Pinpoint the cell where the given text exists, returning its (x, y) midpoint coordinate. 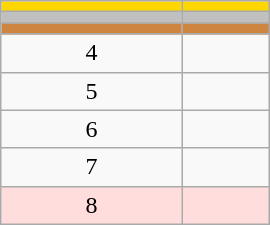
5 (92, 91)
8 (92, 205)
4 (92, 53)
6 (92, 129)
7 (92, 167)
